Find where the given text appears and provide that cell's center as (x, y) coordinate. 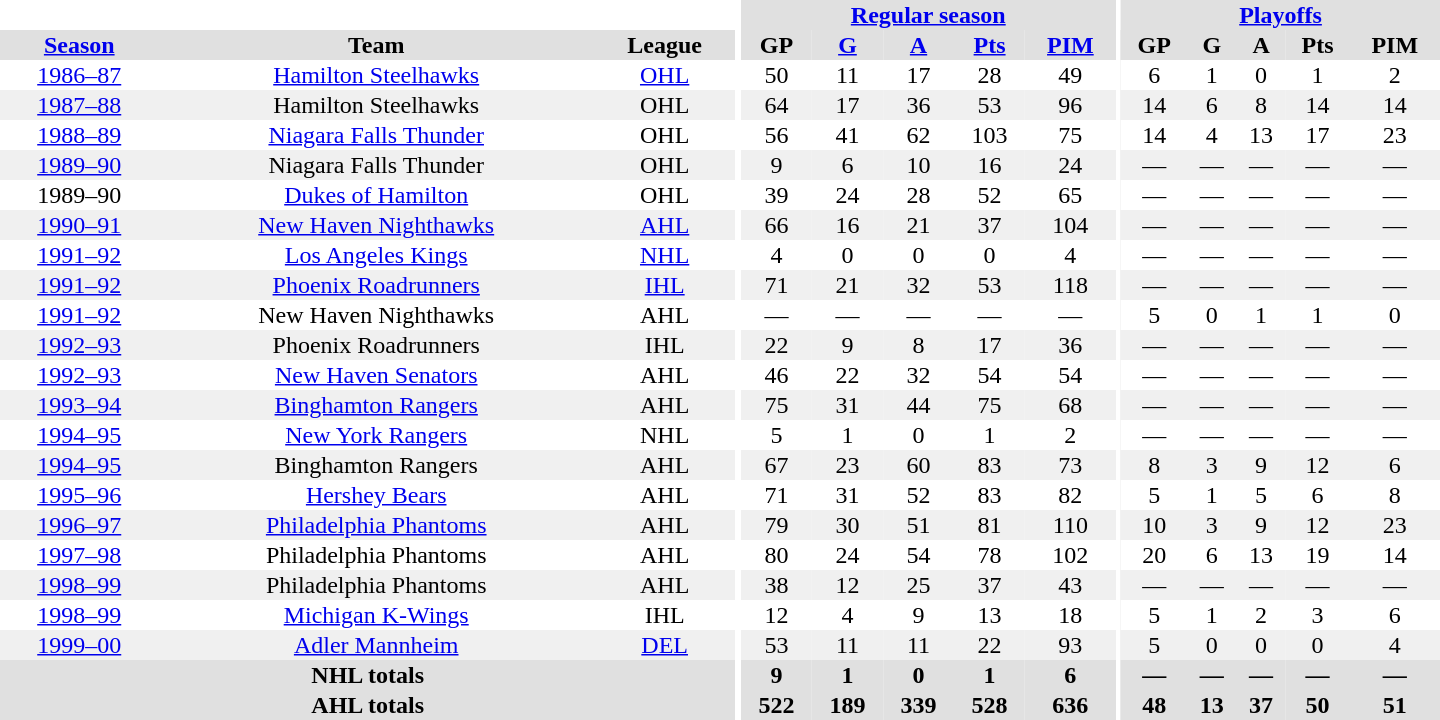
79 (776, 525)
Los Angeles Kings (376, 255)
78 (990, 555)
League (665, 45)
Regular season (928, 15)
66 (776, 225)
30 (848, 525)
636 (1070, 705)
1987–88 (80, 105)
Dukes of Hamilton (376, 195)
Team (376, 45)
1999–00 (80, 645)
73 (1070, 465)
65 (1070, 195)
Hershey Bears (376, 495)
56 (776, 135)
68 (1070, 405)
93 (1070, 645)
81 (990, 525)
Adler Mannheim (376, 645)
110 (1070, 525)
1986–87 (80, 75)
Michigan K-Wings (376, 615)
339 (918, 705)
118 (1070, 285)
New York Rangers (376, 435)
43 (1070, 585)
Season (80, 45)
96 (1070, 105)
1997–98 (80, 555)
64 (776, 105)
1995–96 (80, 495)
NHL totals (368, 675)
18 (1070, 615)
New Haven Senators (376, 375)
41 (848, 135)
48 (1154, 705)
522 (776, 705)
1990–91 (80, 225)
20 (1154, 555)
DEL (665, 645)
80 (776, 555)
44 (918, 405)
46 (776, 375)
39 (776, 195)
528 (990, 705)
103 (990, 135)
1988–89 (80, 135)
1996–97 (80, 525)
67 (776, 465)
38 (776, 585)
102 (1070, 555)
19 (1318, 555)
62 (918, 135)
60 (918, 465)
AHL totals (368, 705)
104 (1070, 225)
49 (1070, 75)
82 (1070, 495)
1993–94 (80, 405)
Playoffs (1280, 15)
189 (848, 705)
25 (918, 585)
